Return the (X, Y) coordinate for the center point of the cell that contains the specified text.  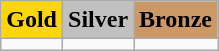
Bronze (176, 20)
Silver (98, 20)
Gold (32, 20)
